Capture the cell that displays the provided text and extract its (X, Y) central coordinate. 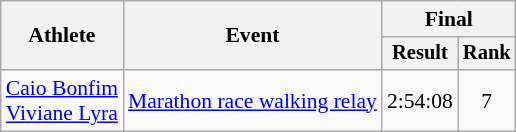
Athlete (62, 36)
Caio BonfimViviane Lyra (62, 100)
Marathon race walking relay (252, 100)
7 (487, 100)
Rank (487, 54)
Final (449, 19)
2:54:08 (420, 100)
Result (420, 54)
Event (252, 36)
